Return [x, y] of the center of cell containing provided text 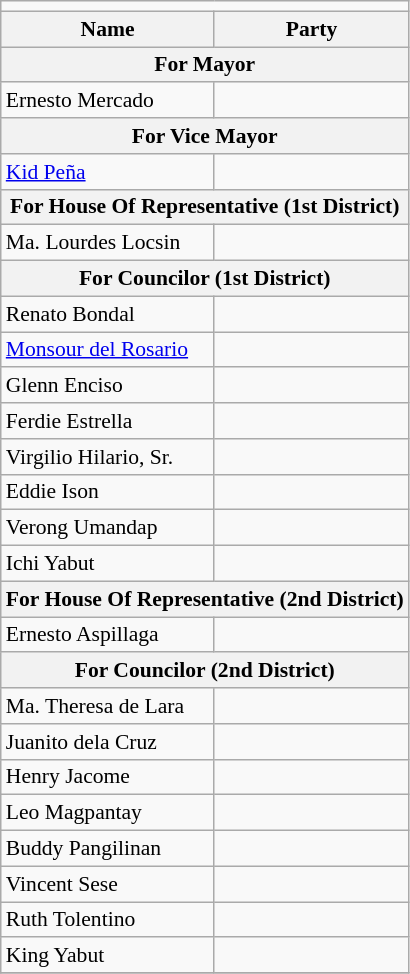
Ma. Lourdes Locsin [108, 243]
Eddie Ison [108, 492]
For House Of Representative (2nd District) [205, 599]
For Vice Mayor [205, 136]
Buddy Pangilinan [108, 849]
Virgilio Hilario, Sr. [108, 457]
For Councilor (1st District) [205, 279]
Monsour del Rosario [108, 350]
Kid Peña [108, 172]
Ernesto Mercado [108, 101]
For House Of Representative (1st District) [205, 207]
Party [311, 29]
Juanito dela Cruz [108, 742]
Ma. Theresa de Lara [108, 706]
Ruth Tolentino [108, 920]
Ferdie Estrella [108, 421]
King Yabut [108, 956]
For Councilor (2nd District) [205, 671]
Ichi Yabut [108, 564]
Verong Umandap [108, 528]
Ernesto Aspillaga [108, 635]
Henry Jacome [108, 777]
Glenn Enciso [108, 386]
Renato Bondal [108, 314]
Leo Magpantay [108, 813]
Vincent Sese [108, 884]
Name [108, 29]
For Mayor [205, 65]
